Determine the [x, y] coordinate at the center of the cell enclosing the given text.  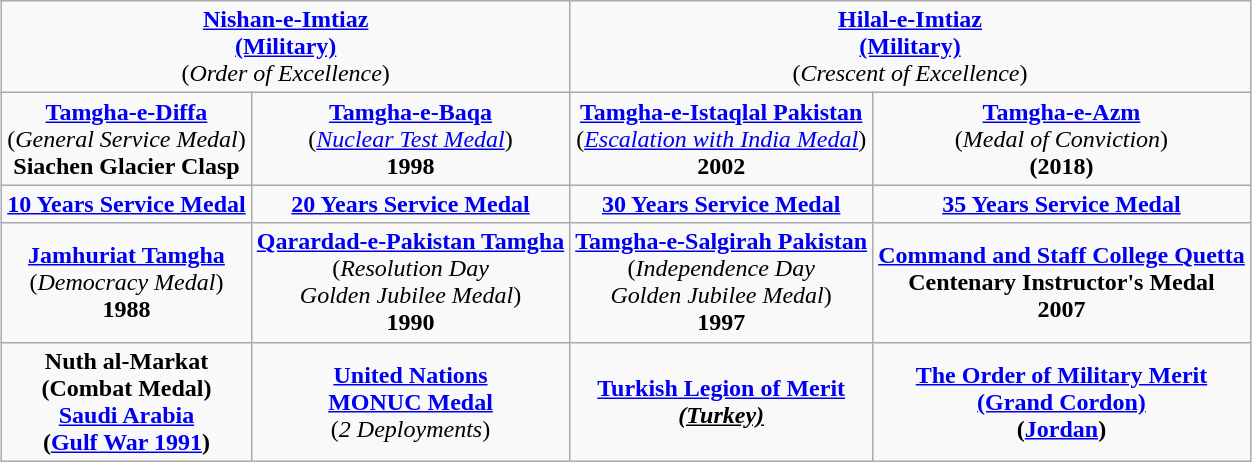
30 Years Service Medal [722, 204]
Tamgha-e-Diffa(General Service Medal)Siachen Glacier Clasp [127, 139]
Turkish Legion of Merit(Turkey) [722, 402]
Nuth al-Markat(Combat Medal)Saudi Arabia(Gulf War 1991) [127, 402]
Tamgha-e-Salgirah Pakistan(Independence DayGolden Jubilee Medal)1997 [722, 282]
United NationsMONUC Medal(2 Deployments) [410, 402]
Hilal-e-Imtiaz(Military)(Crescent of Excellence) [910, 47]
Qarardad-e-Pakistan Tamgha(Resolution DayGolden Jubilee Medal)1990 [410, 282]
Tamgha-e-Baqa(Nuclear Test Medal)1998 [410, 139]
Jamhuriat Tamgha(Democracy Medal)1988 [127, 282]
35 Years Service Medal [1062, 204]
Nishan-e-Imtiaz(Military)(Order of Excellence) [286, 47]
20 Years Service Medal [410, 204]
The Order of Military Merit(Grand Cordon)(Jordan) [1062, 402]
Tamgha-e-Azm(Medal of Conviction)(2018) [1062, 139]
Command and Staff College QuettaCentenary Instructor's Medal2007 [1062, 282]
Tamgha-e-Istaqlal Pakistan(Escalation with India Medal)2002 [722, 139]
10 Years Service Medal [127, 204]
